Find where the given text appears and provide that cell's center as (x, y) coordinate. 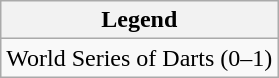
Legend (140, 20)
World Series of Darts (0–1) (140, 58)
